Locate the cell with the specified text and output its (X, Y) center coordinate. 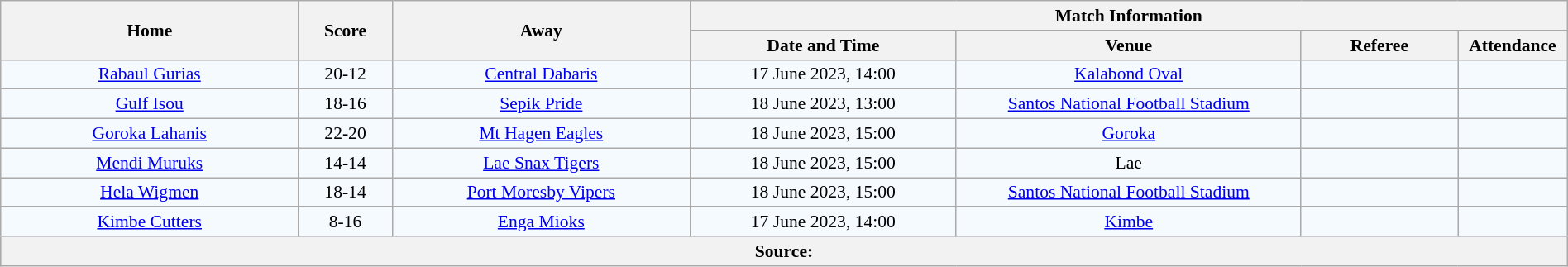
22-20 (346, 134)
Sepik Pride (541, 104)
Home (150, 30)
Central Dabaris (541, 74)
Lae Snax Tigers (541, 163)
Kimbe (1128, 222)
Date and Time (823, 45)
18-16 (346, 104)
8-16 (346, 222)
Source: (784, 251)
Hela Wigmen (150, 193)
Kimbe Cutters (150, 222)
Referee (1379, 45)
18-14 (346, 193)
Venue (1128, 45)
Lae (1128, 163)
Attendance (1513, 45)
14-14 (346, 163)
Goroka (1128, 134)
Enga Mioks (541, 222)
20-12 (346, 74)
Away (541, 30)
Port Moresby Vipers (541, 193)
Score (346, 30)
Mt Hagen Eagles (541, 134)
Match Information (1128, 16)
Kalabond Oval (1128, 74)
Gulf Isou (150, 104)
Mendi Muruks (150, 163)
18 June 2023, 13:00 (823, 104)
Goroka Lahanis (150, 134)
Rabaul Gurias (150, 74)
